Locate the cell with the specified text and output its (X, Y) center coordinate. 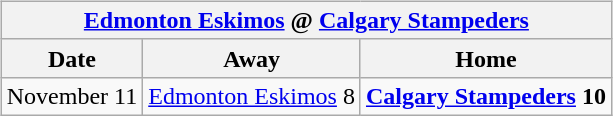
Edmonton Eskimos @ Calgary Stampeders (306, 20)
Away (252, 58)
Edmonton Eskimos 8 (252, 96)
Home (486, 58)
Calgary Stampeders 10 (486, 96)
November 11 (72, 96)
Date (72, 58)
